Locate the cell with the specified text and output its (x, y) center coordinate. 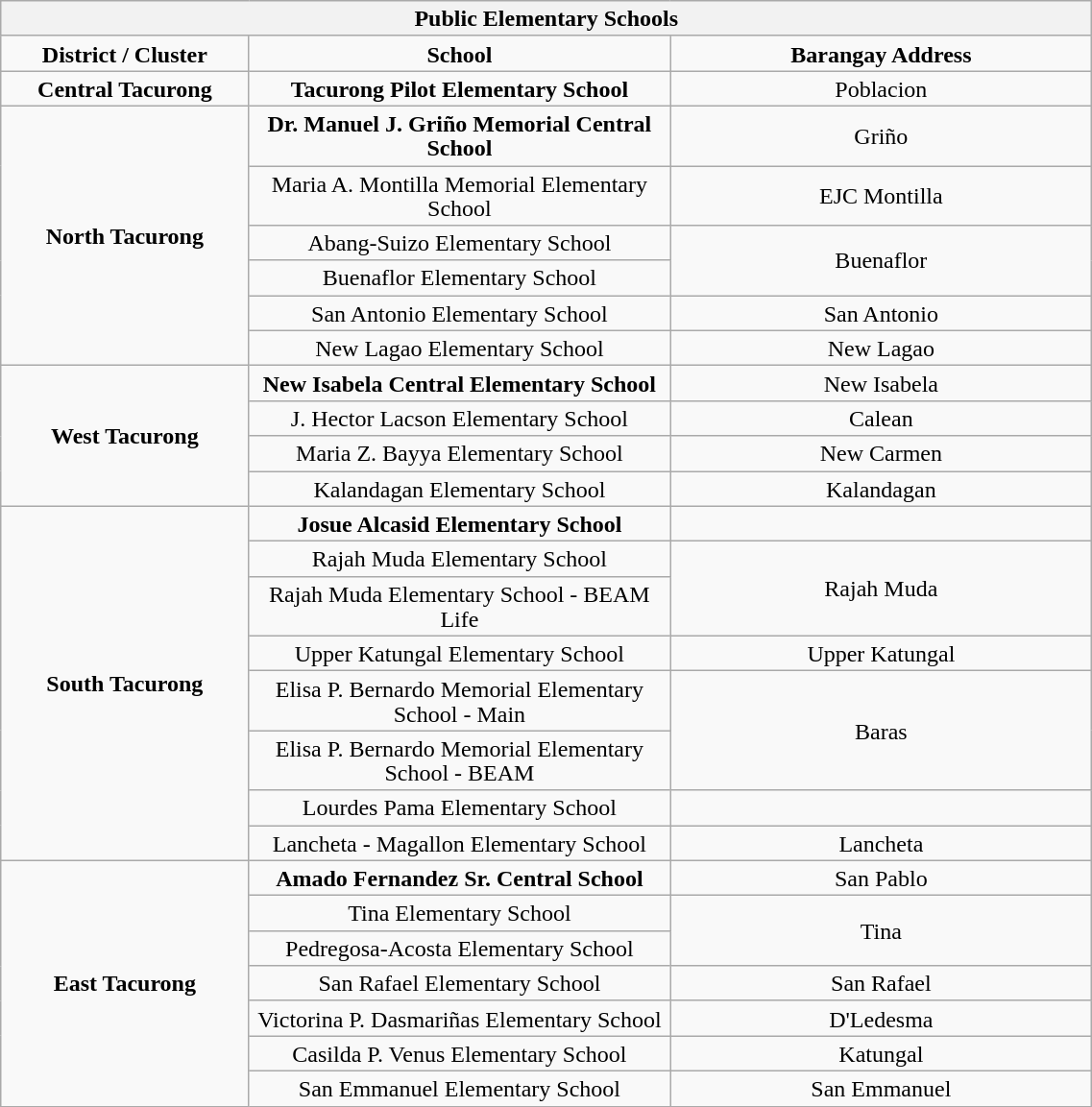
Josue Alcasid Elementary School (459, 524)
West Tacurong (125, 436)
San Rafael (882, 983)
Maria A. Montilla Memorial Elementary School (459, 195)
New Isabela (882, 384)
New Lagao Elementary School (459, 348)
San Emmanuel Elementary School (459, 1089)
San Rafael Elementary School (459, 983)
Rajah Muda (882, 590)
Public Elementary Schools (546, 19)
Griño (882, 135)
Buenaflor Elementary School (459, 278)
New Isabela Central Elementary School (459, 384)
Rajah Muda Elementary School (459, 559)
Lourdes Pama Elementary School (459, 808)
Poblacion (882, 88)
South Tacurong (125, 684)
Lancheta (882, 843)
San Antonio Elementary School (459, 313)
District / Cluster (125, 54)
Rajah Muda Elementary School - BEAM Life (459, 606)
Tina (882, 931)
New Lagao (882, 348)
Lancheta - Magallon Elementary School (459, 843)
Barangay Address (882, 54)
Elisa P. Bernardo Memorial Elementary School - Main (459, 701)
Pedregosa-Acosta Elementary School (459, 949)
EJC Montilla (882, 195)
Dr. Manuel J. Griño Memorial Central School (459, 135)
Tina Elementary School (459, 914)
Maria Z. Bayya Elementary School (459, 453)
Central Tacurong (125, 88)
Casilda P. Venus Elementary School (459, 1054)
San Pablo (882, 878)
J. Hector Lacson Elementary School (459, 419)
School (459, 54)
East Tacurong (125, 983)
Buenaflor (882, 261)
Elisa P. Bernardo Memorial Elementary School - BEAM (459, 760)
Amado Fernandez Sr. Central School (459, 878)
San Emmanuel (882, 1089)
Upper Katungal Elementary School (459, 653)
Tacurong Pilot Elementary School (459, 88)
D'Ledesma (882, 1018)
Kalandagan Elementary School (459, 488)
Abang-Suizo Elementary School (459, 244)
New Carmen (882, 453)
Upper Katungal (882, 653)
North Tacurong (125, 235)
Calean (882, 419)
Baras (882, 731)
Katungal (882, 1054)
Kalandagan (882, 488)
San Antonio (882, 313)
Victorina P. Dasmariñas Elementary School (459, 1018)
